For the text-containing cell, return its midpoint in (x, y) coordinate format. 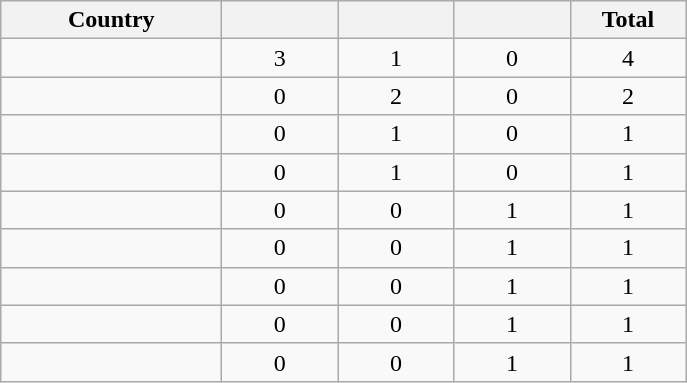
Total (628, 20)
Country (112, 20)
3 (280, 58)
4 (628, 58)
